Determine the (x, y) coordinate at the center of the cell enclosing the given text.  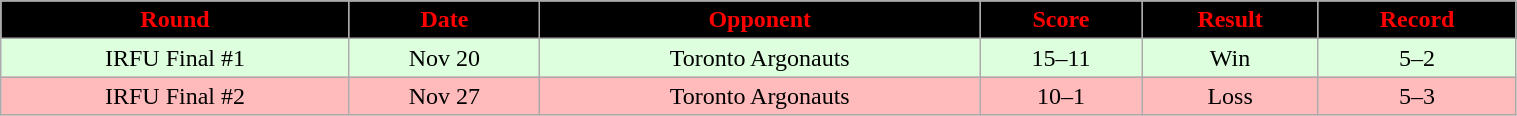
Loss (1230, 96)
10–1 (1061, 96)
Nov 20 (444, 58)
Win (1230, 58)
IRFU Final #1 (176, 58)
Opponent (760, 20)
Round (176, 20)
Date (444, 20)
15–11 (1061, 58)
5–2 (1417, 58)
Record (1417, 20)
Score (1061, 20)
IRFU Final #2 (176, 96)
5–3 (1417, 96)
Result (1230, 20)
Nov 27 (444, 96)
